Search for the cell housing the specified text and yield its (x, y) center coordinate. 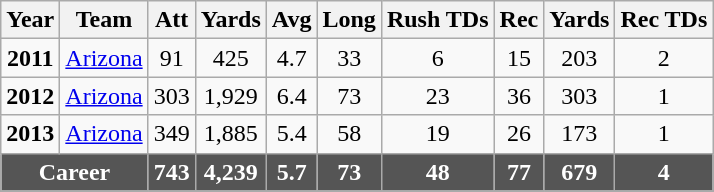
36 (519, 96)
2012 (30, 96)
77 (519, 172)
4 (664, 172)
5.7 (292, 172)
Year (30, 20)
4,239 (230, 172)
1,929 (230, 96)
6 (438, 58)
15 (519, 58)
4.7 (292, 58)
173 (580, 134)
743 (172, 172)
Att (172, 20)
48 (438, 172)
26 (519, 134)
23 (438, 96)
Career (74, 172)
2011 (30, 58)
58 (349, 134)
1,885 (230, 134)
Long (349, 20)
33 (349, 58)
5.4 (292, 134)
2013 (30, 134)
Rec TDs (664, 20)
Avg (292, 20)
679 (580, 172)
91 (172, 58)
203 (580, 58)
Team (104, 20)
Rec (519, 20)
425 (230, 58)
Rush TDs (438, 20)
19 (438, 134)
2 (664, 58)
6.4 (292, 96)
349 (172, 134)
